Return [X, Y] of the center of cell containing provided text 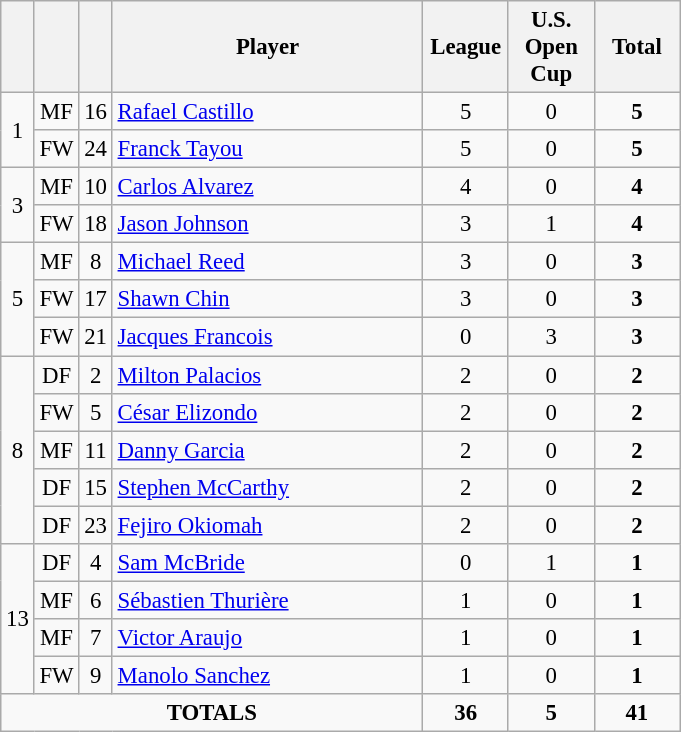
U.S. Open Cup [551, 47]
Player [268, 47]
Jason Johnson [268, 224]
Sébastien Thurière [268, 600]
Jacques Francois [268, 337]
36 [466, 713]
Rafael Castillo [268, 112]
Manolo Sanchez [268, 675]
9 [96, 675]
TOTALS [212, 713]
23 [96, 525]
Michael Reed [268, 262]
13 [18, 619]
Danny Garcia [268, 450]
Milton Palacios [268, 375]
Carlos Alvarez [268, 187]
Fejiro Okiomah [268, 525]
10 [96, 187]
Sam McBride [268, 563]
Stephen McCarthy [268, 487]
18 [96, 224]
41 [637, 713]
21 [96, 337]
24 [96, 149]
11 [96, 450]
6 [96, 600]
17 [96, 299]
15 [96, 487]
Total [637, 47]
Victor Araujo [268, 638]
League [466, 47]
Shawn Chin [268, 299]
Franck Tayou [268, 149]
16 [96, 112]
César Elizondo [268, 412]
7 [96, 638]
